Find where the given text appears and provide that cell's center as (X, Y) coordinate. 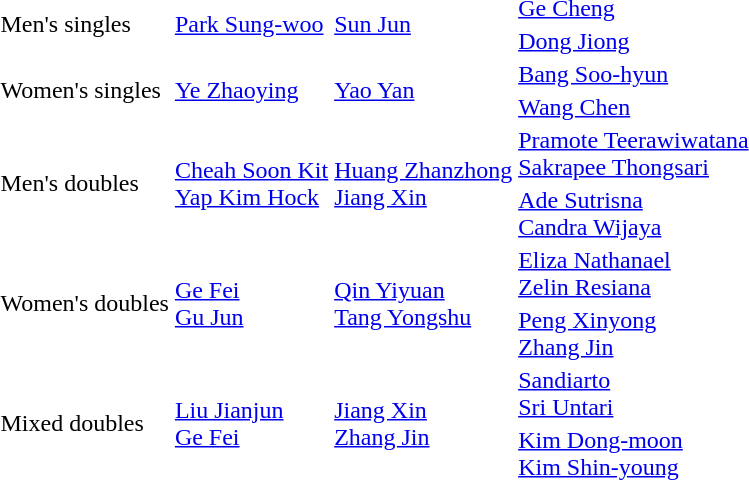
Huang Zhanzhong Jiang Xin (424, 184)
Ge Fei Gu Jun (251, 304)
Ye Zhaoying (251, 90)
Qin Yiyuan Tang Yongshu (424, 304)
Cheah Soon Kit Yap Kim Hock (251, 184)
Yao Yan (424, 90)
